Pinpoint the cell where the given text exists, returning its [X, Y] midpoint coordinate. 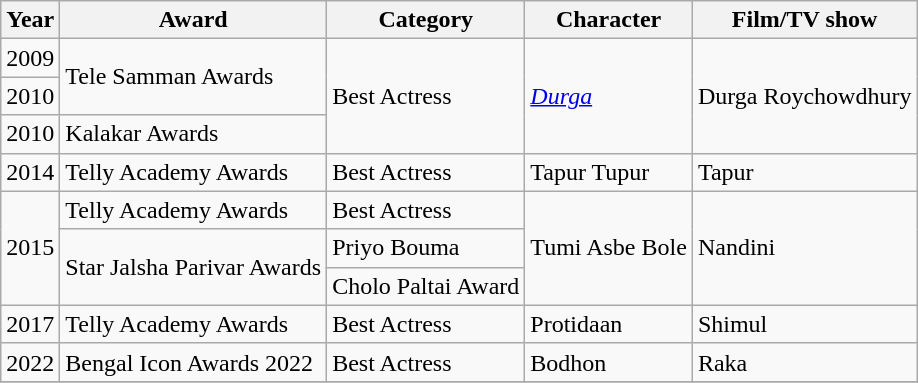
Tapur [804, 172]
Category [426, 20]
Kalakar Awards [194, 134]
Bodhon [609, 362]
2022 [30, 362]
Durga [609, 96]
Nandini [804, 248]
Tumi Asbe Bole [609, 248]
2009 [30, 58]
Character [609, 20]
Bengal Icon Awards 2022 [194, 362]
Shimul [804, 324]
2014 [30, 172]
Star Jalsha Parivar Awards [194, 267]
Priyo Bouma [426, 248]
Durga Roychowdhury [804, 96]
2017 [30, 324]
Film/TV show [804, 20]
Tapur Tupur [609, 172]
Year [30, 20]
Tele Samman Awards [194, 77]
2015 [30, 248]
Protidaan [609, 324]
Cholo Paltai Award [426, 286]
Award [194, 20]
Raka [804, 362]
